Identify which cell holds the provided text, then report its (x, y) central coordinate. 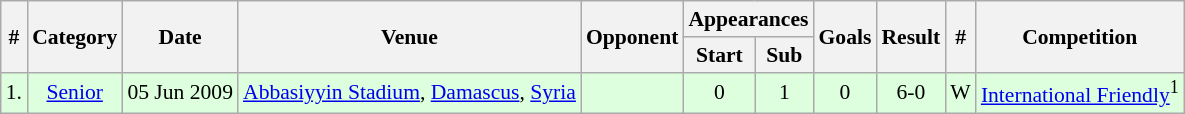
6-0 (910, 92)
1 (784, 92)
05 Jun 2009 (180, 92)
Abbasiyyin Stadium, Damascus, Syria (410, 92)
W (960, 92)
Goals (844, 36)
Start (719, 55)
Sub (784, 55)
Appearances (748, 19)
International Friendly1 (1080, 92)
Result (910, 36)
Senior (74, 92)
Category (74, 36)
1. (14, 92)
Competition (1080, 36)
Opponent (632, 36)
Date (180, 36)
Venue (410, 36)
